From the cell containing the given text, extract its center point as [x, y] coordinate. 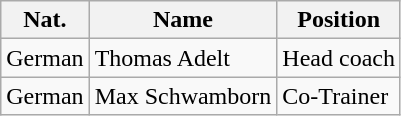
Name [183, 20]
Thomas Adelt [183, 58]
Nat. [45, 20]
Head coach [339, 58]
Max Schwamborn [183, 96]
Position [339, 20]
Co-Trainer [339, 96]
